Detect which cell encompasses the target text, then output its (x, y) center coordinate. 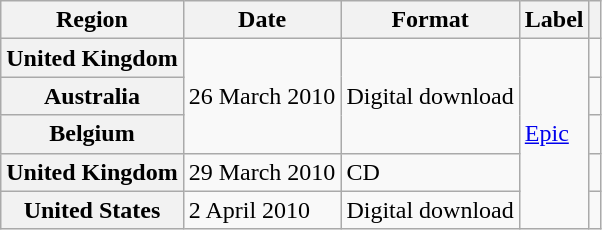
Format (430, 20)
CD (430, 172)
Belgium (92, 134)
Date (262, 20)
29 March 2010 (262, 172)
Australia (92, 96)
2 April 2010 (262, 210)
Region (92, 20)
United States (92, 210)
Epic (554, 134)
Label (554, 20)
26 March 2010 (262, 96)
